For the text-containing cell, return its midpoint in [x, y] coordinate format. 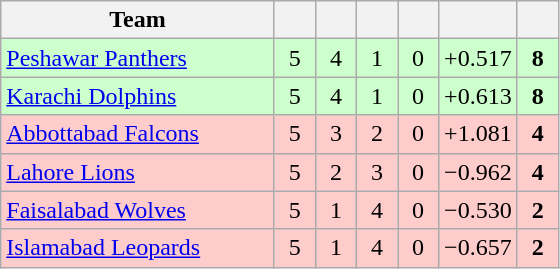
−0.530 [478, 210]
Islamabad Leopards [138, 248]
+1.081 [478, 134]
Lahore Lions [138, 172]
+0.613 [478, 96]
+0.517 [478, 58]
−0.657 [478, 248]
Team [138, 20]
Faisalabad Wolves [138, 210]
Abbottabad Falcons [138, 134]
−0.962 [478, 172]
Peshawar Panthers [138, 58]
Karachi Dolphins [138, 96]
